Return [x, y] of the center of cell containing provided text 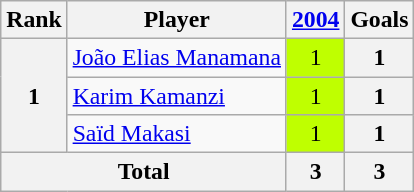
2004 [315, 20]
Saïd Makasi [176, 133]
Total [144, 171]
João Elias Manamana [176, 58]
Goals [380, 20]
Rank [34, 20]
Karim Kamanzi [176, 96]
Player [176, 20]
